Identify which cell holds the provided text, then report its (x, y) central coordinate. 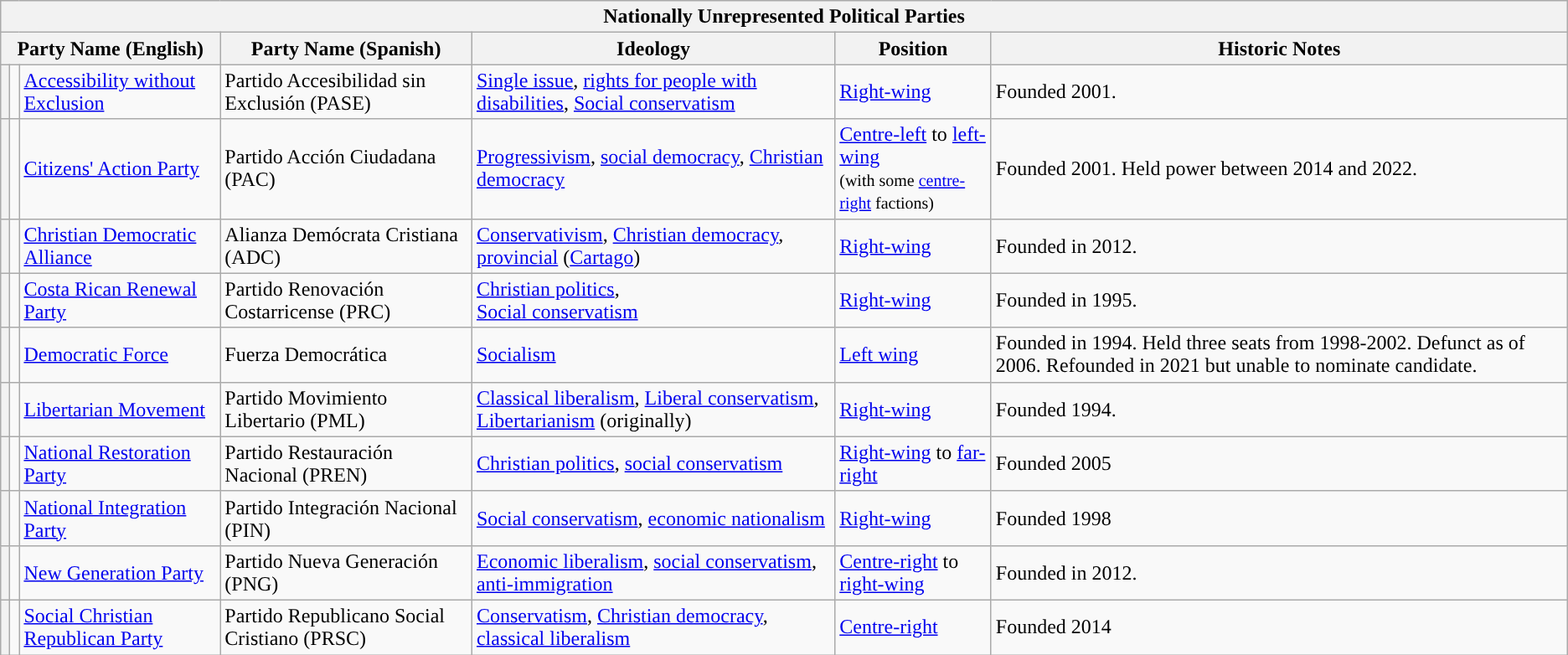
Christian Democratic Alliance (120, 246)
Founded 2001. Held power between 2014 and 2022. (1279, 169)
Founded 2001. (1279, 92)
Accessibility without Exclusion (120, 92)
Citizens' Action Party (120, 169)
Conservatism, Christian democracy, classical liberalism (653, 627)
Social Christian Republican Party (120, 627)
Centre-right to right-wing (913, 573)
Party Name (English) (111, 49)
Party Name (Spanish) (347, 49)
Centre-left to left-wing(with some centre-right factions) (913, 169)
Founded in 1995. (1279, 300)
Historic Notes (1279, 49)
Democratic Force (120, 355)
Partido Renovación Costarricense (PRC) (347, 300)
Conservativism, Christian democracy, provincial (Cartago) (653, 246)
Partido Nueva Generación (PNG) (347, 573)
Single issue, rights for people with disabilities, Social conservatism (653, 92)
Right-wing to far-right (913, 464)
Left wing (913, 355)
Nationally Unrepresented Political Parties (784, 17)
Fuerza Democrática (347, 355)
New Generation Party (120, 573)
Founded 1994. (1279, 409)
Alianza Demócrata Cristiana (ADC) (347, 246)
Founded 1998 (1279, 518)
National Integration Party (120, 518)
Partido Republicano Social Cristiano (PRSC) (347, 627)
Libertarian Movement (120, 409)
Centre-right (913, 627)
Socialism (653, 355)
Economic liberalism, social conservatism, anti-immigration (653, 573)
Ideology (653, 49)
Partido Movimiento Libertario (PML) (347, 409)
Founded 2005 (1279, 464)
Position (913, 49)
Partido Acción Ciudadana (PAC) (347, 169)
Christian politics, social conservatism (653, 464)
Founded 2014 (1279, 627)
Classical liberalism, Liberal conservatism, Libertarianism (originally) (653, 409)
National Restoration Party (120, 464)
Costa Rican Renewal Party (120, 300)
Partido Restauración Nacional (PREN) (347, 464)
Founded in 1994. Held three seats from 1998-2002. Defunct as of 2006. Refounded in 2021 but unable to nominate candidate. (1279, 355)
Social conservatism, economic nationalism (653, 518)
Progressivism, social democracy, Christian democracy (653, 169)
Christian politics, Social conservatism (653, 300)
Partido Accesibilidad sin Exclusión (PASE) (347, 92)
Partido Integración Nacional (PIN) (347, 518)
